Find where the given text appears and provide that cell's center as [x, y] coordinate. 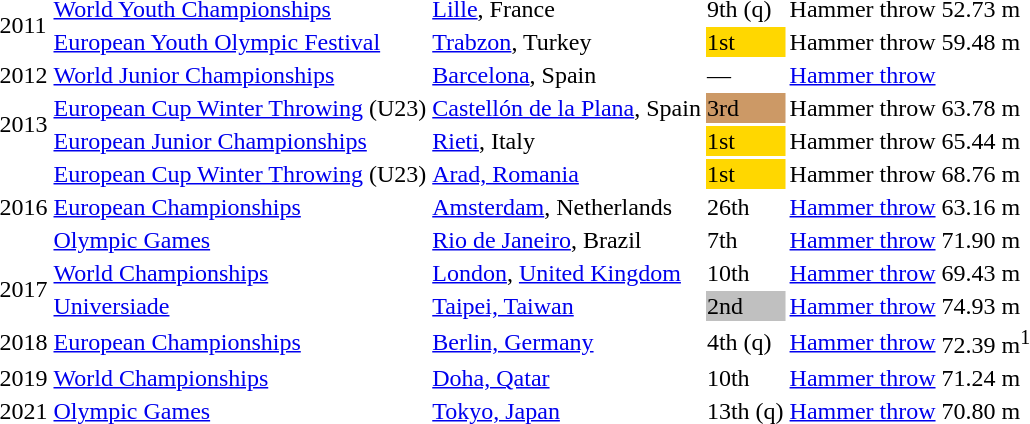
European Junior Championships [240, 141]
3rd [745, 108]
World Junior Championships [240, 75]
Universiade [240, 306]
4th (q) [745, 342]
Rio de Janeiro, Brazil [567, 240]
London, United Kingdom [567, 273]
Arad, Romania [567, 174]
— [745, 75]
26th [745, 207]
Barcelona, Spain [567, 75]
Trabzon, Turkey [567, 42]
Taipei, Taiwan [567, 306]
7th [745, 240]
Olympic Games [240, 240]
Castellón de la Plana, Spain [567, 108]
Rieti, Italy [567, 141]
Berlin, Germany [567, 342]
2nd [745, 306]
Doha, Qatar [567, 378]
Amsterdam, Netherlands [567, 207]
European Youth Olympic Festival [240, 42]
